Find where the given text appears and provide that cell's center as (x, y) coordinate. 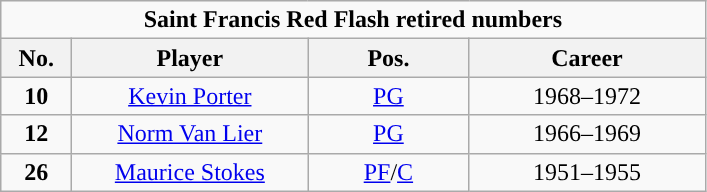
Saint Francis Red Flash retired numbers (353, 20)
Kevin Porter (190, 96)
26 (36, 172)
PF/C (388, 172)
Maurice Stokes (190, 172)
10 (36, 96)
1968–1972 (587, 96)
12 (36, 134)
Norm Van Lier (190, 134)
No. (36, 58)
Player (190, 58)
1951–1955 (587, 172)
1966–1969 (587, 134)
Career (587, 58)
Pos. (388, 58)
